Pinpoint the cell where the given text exists, returning its (X, Y) midpoint coordinate. 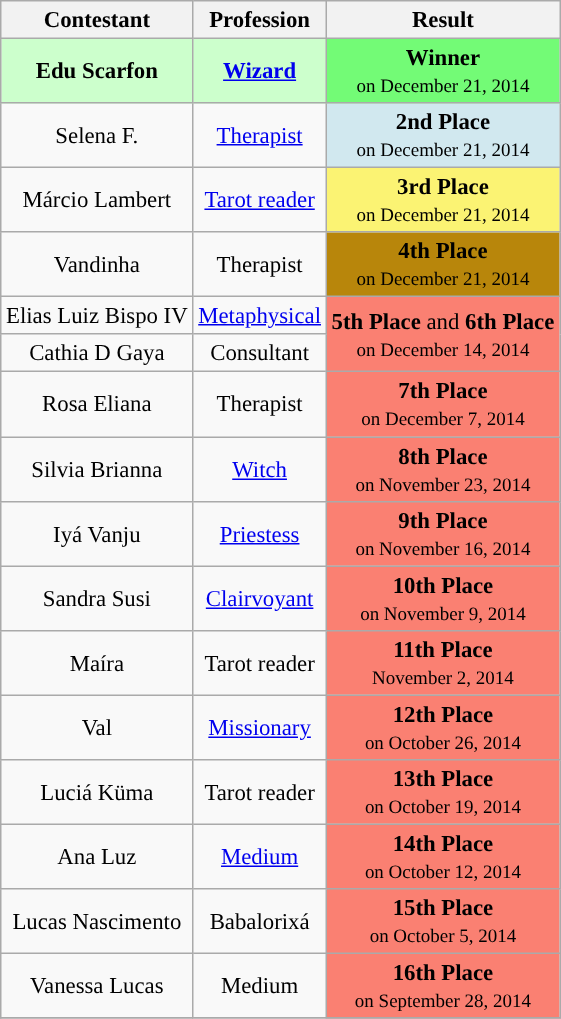
Witch (260, 470)
Ana Luz (97, 856)
Missionary (260, 728)
Silvia Brianna (97, 470)
Elias Luiz Bispo IV (97, 316)
Lucas Nascimento (97, 922)
Sandra Susi (97, 598)
Babalorixá (260, 922)
2nd Placeon December 21, 2014 (442, 136)
Val (97, 728)
15th Placeon October 5, 2014 (442, 922)
Consultant (260, 353)
Edu Scarfon (97, 72)
16th Placeon September 28, 2014 (442, 986)
Maíra (97, 662)
Vanessa Lucas (97, 986)
Rosa Eliana (97, 404)
Priestess (260, 534)
Metaphysical (260, 316)
4th Placeon December 21, 2014 (442, 264)
Clairvoyant (260, 598)
3rd Placeon December 21, 2014 (442, 200)
5th Place and 6th Placeon December 14, 2014 (442, 334)
Contestant (97, 20)
9th Placeon November 16, 2014 (442, 534)
Luciá Küma (97, 792)
Profession (260, 20)
Wizard (260, 72)
Winneron December 21, 2014 (442, 72)
7th Placeon December 7, 2014 (442, 404)
10th Placeon November 9, 2014 (442, 598)
Vandinha (97, 264)
8th Placeon November 23, 2014 (442, 470)
12th Placeon October 26, 2014 (442, 728)
11th PlaceNovember 2, 2014 (442, 662)
Iyá Vanju (97, 534)
Result (442, 20)
Márcio Lambert (97, 200)
Cathia D Gaya (97, 353)
13th Placeon October 19, 2014 (442, 792)
14th Placeon October 12, 2014 (442, 856)
Selena F. (97, 136)
